Capture the cell that displays the provided text and extract its (X, Y) central coordinate. 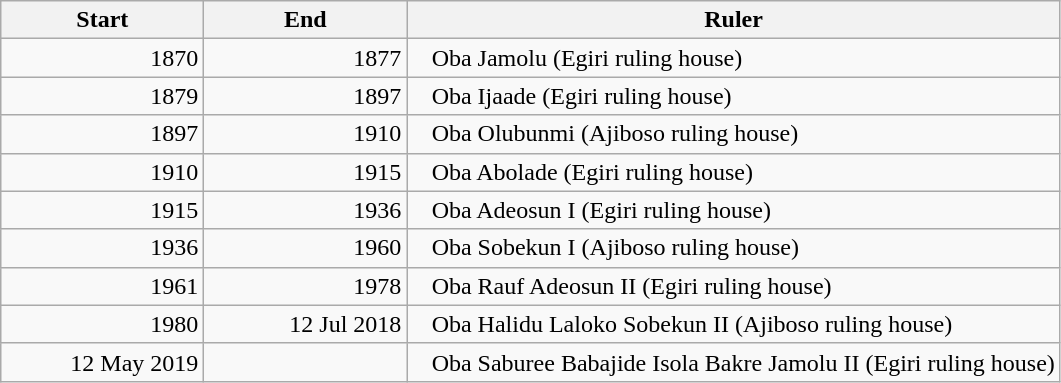
Start (102, 20)
Oba Olubunmi (Ajiboso ruling house) (734, 134)
Ruler (734, 20)
1879 (102, 96)
1960 (306, 248)
1961 (102, 286)
Oba Abolade (Egiri ruling house) (734, 172)
Oba Ijaade (Egiri ruling house) (734, 96)
12 May 2019 (102, 362)
Oba Halidu Laloko Sobekun II (Ajiboso ruling house) (734, 324)
Oba Jamolu (Egiri ruling house) (734, 58)
1870 (102, 58)
Oba Saburee Babajide Isola Bakre Jamolu II (Egiri ruling house) (734, 362)
End (306, 20)
12 Jul 2018 (306, 324)
Oba Rauf Adeosun II (Egiri ruling house) (734, 286)
1980 (102, 324)
1978 (306, 286)
Oba Adeosun I (Egiri ruling house) (734, 210)
1877 (306, 58)
Oba Sobekun I (Ajiboso ruling house) (734, 248)
